Pinpoint the cell where the given text exists, returning its [X, Y] midpoint coordinate. 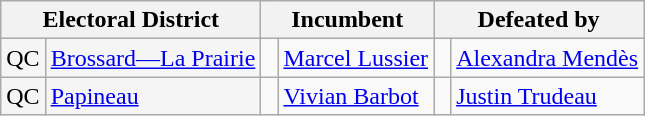
Defeated by [539, 20]
Marcel Lussier [356, 58]
Brossard—La Prairie [153, 58]
Incumbent [348, 20]
Alexandra Mendès [548, 58]
Papineau [153, 96]
Justin Trudeau [548, 96]
Vivian Barbot [356, 96]
Electoral District [131, 20]
